Provide the (X, Y) coordinate of the cell's center where the given text is located.  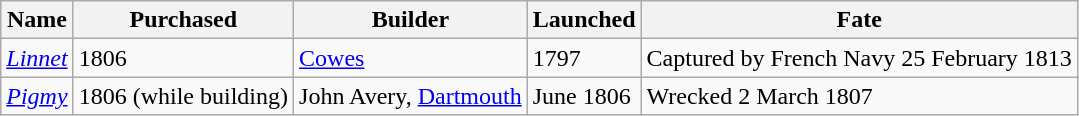
John Avery, Dartmouth (411, 96)
Captured by French Navy 25 February 1813 (859, 58)
Launched (584, 20)
Cowes (411, 58)
1806 (183, 58)
Wrecked 2 March 1807 (859, 96)
1806 (while building) (183, 96)
1797 (584, 58)
Purchased (183, 20)
June 1806 (584, 96)
Linnet (37, 58)
Pigmy (37, 96)
Name (37, 20)
Builder (411, 20)
Fate (859, 20)
